Find where the given text appears and provide that cell's center as [x, y] coordinate. 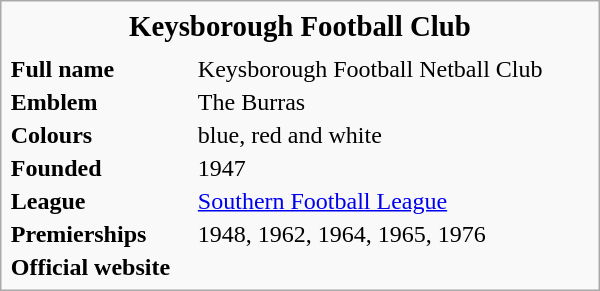
League [101, 201]
Emblem [101, 102]
blue, red and white [393, 135]
Official website [101, 267]
Premierships [101, 234]
Keysborough Football Netball Club [393, 69]
Southern Football League [393, 201]
Colours [101, 135]
The Burras [393, 102]
Keysborough Football Club [300, 27]
1947 [393, 168]
Founded [101, 168]
Full name [101, 69]
1948, 1962, 1964, 1965, 1976 [393, 234]
